Search for the cell housing the specified text and yield its [x, y] center coordinate. 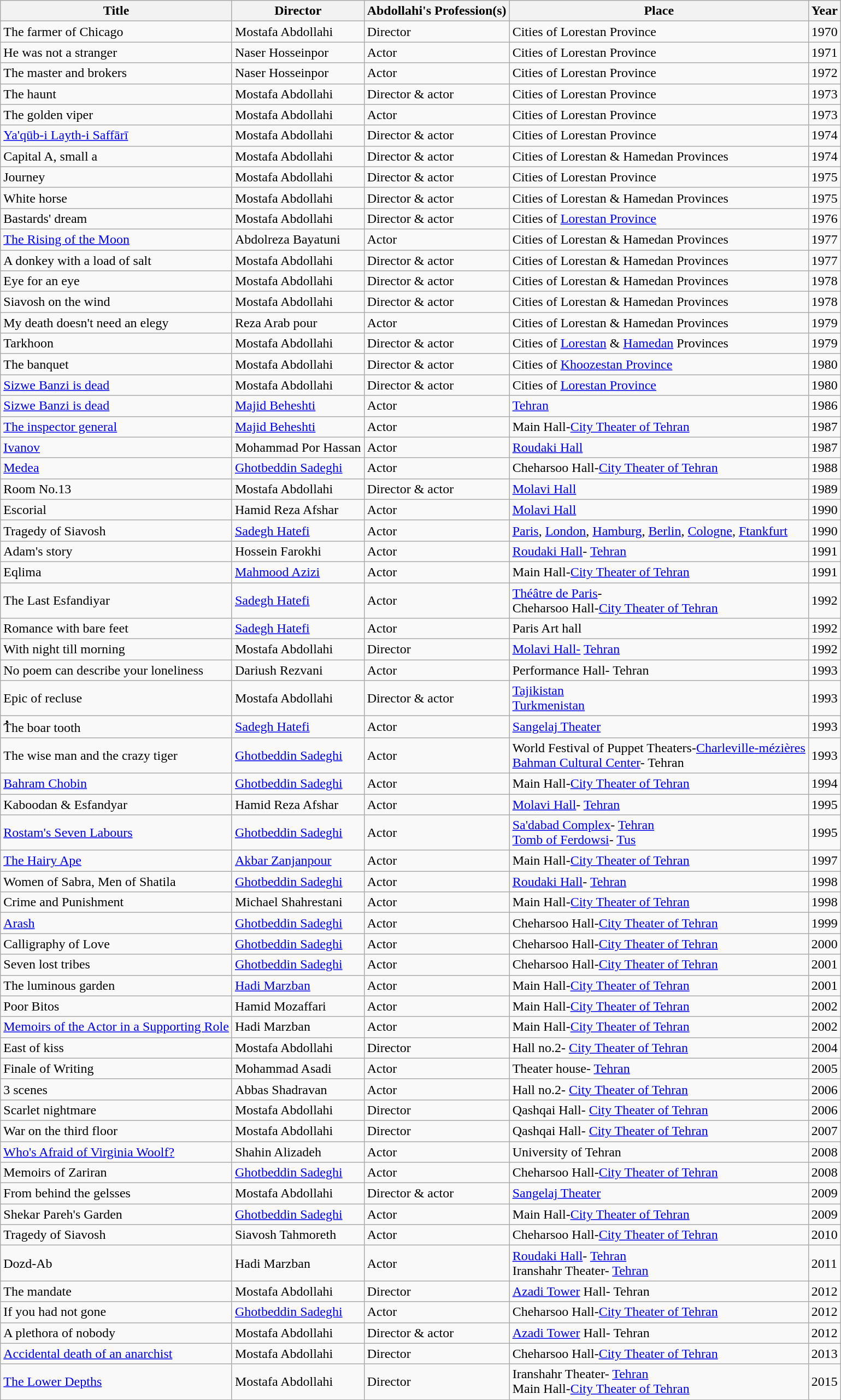
The luminous garden [116, 985]
1986 [824, 406]
Room No.13 [116, 489]
Title [116, 11]
White horse [116, 198]
Bastards' dream [116, 218]
Mahmood Azizi [298, 572]
Epic of recluse [116, 698]
2010 [824, 1235]
War on the third floor [116, 1131]
Iranshahr Theater- TehranMain Hall-City Theater of Tehran [659, 1382]
2005 [824, 1068]
Roudaki Hall- TehranIranshahr Theater- Tehran [659, 1263]
Ivanov [116, 447]
Finale of Writing [116, 1068]
The Lower Depths [116, 1382]
My death doesn't need an elegy [116, 323]
Crime and Punishment [116, 902]
Mohammad Asadi [298, 1068]
Hossein Farokhi [298, 551]
Bahram Chobin [116, 783]
Accidental death of an anarchist [116, 1354]
2015 [824, 1382]
Abdolreza Bayatuni [298, 239]
The Last Esfandiyar [116, 600]
Medea [116, 468]
Kaboodan & Esfandyar [116, 805]
1989 [824, 489]
He was not a stranger [116, 52]
No poem can describe your loneliness [116, 670]
The master and brokers [116, 73]
2013 [824, 1354]
Paris Art hall [659, 629]
TajikistanTurkmenistan [659, 698]
2007 [824, 1131]
Roudaki Hall [659, 447]
Eqlima [116, 572]
1971 [824, 52]
Tarkhoon [116, 344]
Arash [116, 923]
Hamid Mozaffari [298, 1006]
ُُThe boar tooth [116, 727]
1994 [824, 783]
1997 [824, 861]
The wise man and the crazy tiger [116, 755]
A donkey with a load of salt [116, 261]
Who's Afraid of Virginia Woolf? [116, 1152]
Calligraphy of Love [116, 944]
With night till morning [116, 649]
Performance Hall- Tehran [659, 670]
The Hairy Ape [116, 861]
1976 [824, 218]
The banquet [116, 364]
Théâtre de Paris-Cheharsoo Hall-City Theater of Tehran [659, 600]
University of Tehran [659, 1152]
Dariush Rezvani [298, 670]
Cities of Khoozestan Province [659, 364]
1999 [824, 923]
1988 [824, 468]
From behind the gelsses [116, 1194]
Theater house- Tehran [659, 1068]
Tehran [659, 406]
Shahin Alizadeh [298, 1152]
2011 [824, 1263]
If you had not gone [116, 1312]
1970 [824, 32]
2004 [824, 1048]
Shekar Pareh's Garden [116, 1214]
Year [824, 11]
Siavosh Tahmoreth [298, 1235]
Romance with bare feet [116, 629]
Capital A, small a [116, 156]
Siavosh on the wind [116, 302]
Scarlet nightmare [116, 1110]
Journey [116, 177]
Adam's story [116, 551]
3 scenes [116, 1089]
The farmer of Chicago [116, 32]
Escorial [116, 510]
Women of Sabra, Men of Shatila [116, 882]
Akbar Zanjanpour [298, 861]
Seven lost tribes [116, 965]
The inspector general [116, 427]
Place [659, 11]
A plethora of nobody [116, 1333]
The mandate [116, 1291]
Michael Shahrestani [298, 902]
Dozd-Ab [116, 1263]
Ya'qūb-i Layth-i Saffārī [116, 135]
Abbas Shadravan [298, 1089]
Memoirs of the Actor in a Supporting Role [116, 1027]
Poor Bitos [116, 1006]
The haunt [116, 94]
The Rising of the Moon [116, 239]
Rostam's Seven Labours [116, 832]
Reza Arab pour [298, 323]
Memoirs of Zariran [116, 1173]
Abdollahi's Profession(s) [437, 11]
1972 [824, 73]
2000 [824, 944]
Mohammad Por Hassan [298, 447]
Paris, London, Hamburg, Berlin, Cologne, Ftankfurt [659, 530]
Sa'dabad Complex- TehranTomb of Ferdowsi- Tus [659, 832]
Eye for an eye [116, 281]
East of kiss [116, 1048]
The golden viper [116, 115]
World Festival of Puppet Theaters-Charleville-mézièresBahman Cultural Center- Tehran [659, 755]
